Find where the given text appears and provide that cell's center as (x, y) coordinate. 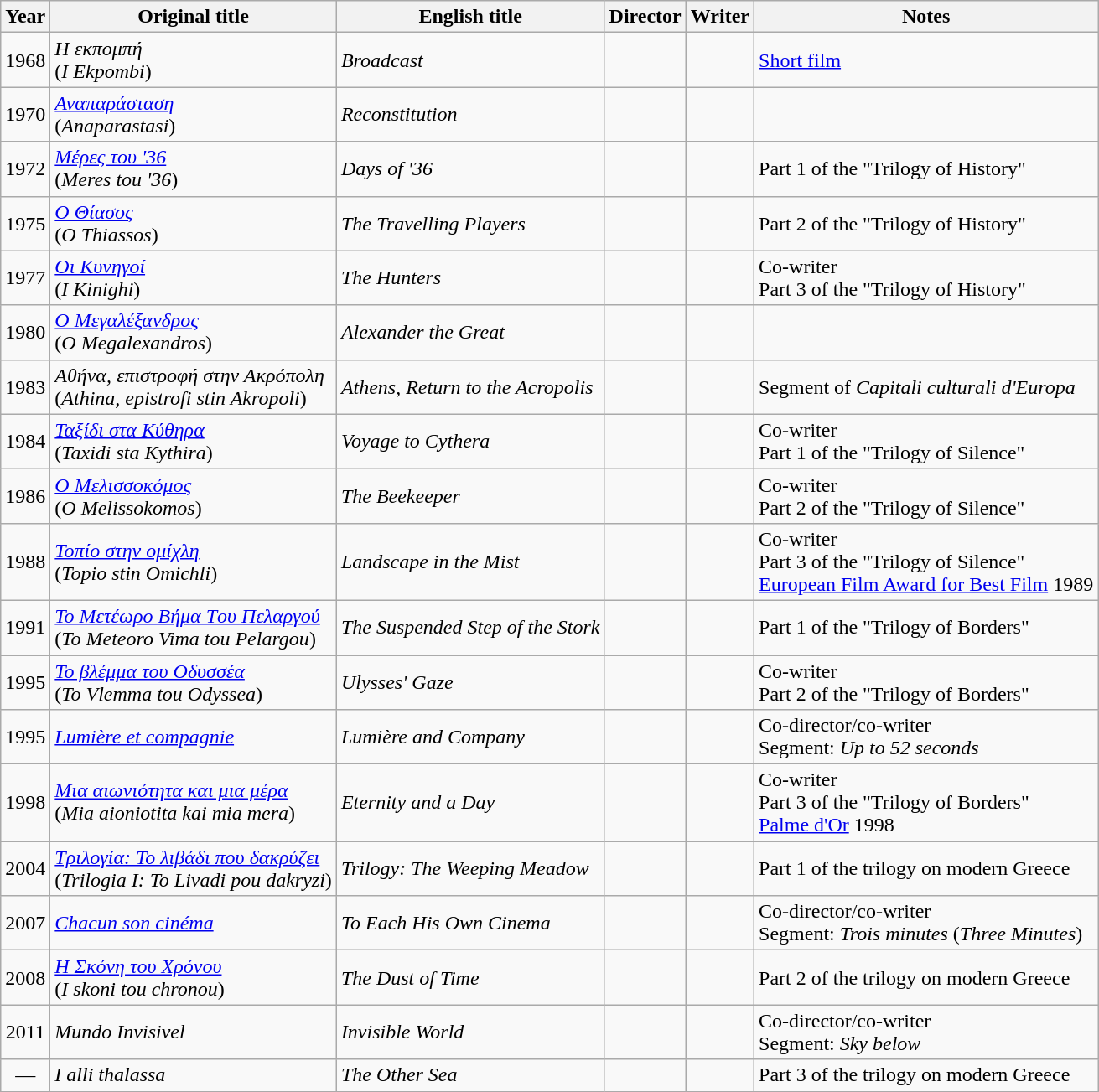
I alli thalassa (194, 1075)
Landscape in the Mist (470, 562)
Invisible World (470, 1032)
Eternity and a Day (470, 803)
2004 (25, 868)
The Other Sea (470, 1075)
1980 (25, 332)
Ο Μελισσοκόμος(O Melissokomos) (194, 496)
Co-writerPart 1 of the "Trilogy of Silence" (926, 441)
Ulysses' Gaze (470, 682)
2011 (25, 1032)
Alexander the Great (470, 332)
Ταξίδι στα Κύθηρα(Taxidi sta Kythira) (194, 441)
Co-director/co-writerSegment: Up to 52 seconds (926, 737)
1983 (25, 387)
Μέρες του '36(Meres tou '36) (194, 169)
Chacun son cinéma (194, 924)
Αθήνα, επιστροφή στην Ακρόπολη(Athina, epistrofi stin Akropoli) (194, 387)
1975 (25, 223)
The Hunters (470, 278)
Co-director/co-writerSegment: Sky below (926, 1032)
Lumière and Company (470, 737)
Μια αιωνιότητα και μια μέρα(Mia aioniotita kai mia mera) (194, 803)
Ο Θίασος(O Thiassos) (194, 223)
Year (25, 17)
Notes (926, 17)
Part 1 of the "Trilogy of Borders" (926, 627)
Part 2 of the "Trilogy of History" (926, 223)
Η εκπομπή(I Ekpombi) (194, 60)
Reconstitution (470, 114)
Αναπαράσταση(Anaparastasi) (194, 114)
Co-director/co-writerSegment: Trois minutes (Three Minutes) (926, 924)
Part 3 of the trilogy on modern Greece (926, 1075)
2007 (25, 924)
Το Mετέωρο Bήμα Tου Πελαργού(To Meteoro Vima tou Pelargou) (194, 627)
Co-writerPart 2 of the "Trilogy of Silence" (926, 496)
The Dust of Time (470, 977)
Mundo Invisivel (194, 1032)
Οι Κυνηγοί(I Kinighi) (194, 278)
Η Σκόνη του Χρόνου(I skoni tou chronou) (194, 977)
Trilogy: The Weeping Meadow (470, 868)
1970 (25, 114)
Part 2 of the trilogy on modern Greece (926, 977)
Co-writerPart 2 of the "Trilogy of Borders" (926, 682)
Τριλογία: Το λιβάδι που δακρύζει(Trilogia I: To Livadi pou dakryzi) (194, 868)
Part 1 of the "Trilogy of History" (926, 169)
1972 (25, 169)
Broadcast (470, 60)
2008 (25, 977)
1998 (25, 803)
Short film (926, 60)
Voyage to Cythera (470, 441)
Athens, Return to the Acropolis (470, 387)
Co-writerPart 3 of the "Trilogy of History" (926, 278)
— (25, 1075)
Ο Μεγαλέξανδρος(O Megalexandros) (194, 332)
1984 (25, 441)
Writer (719, 17)
The Travelling Players (470, 223)
Το βλέμμα του Οδυσσέα(To Vlemma tou Odyssea) (194, 682)
Τοπίο στην ομίχλη(Topio stin Omichli) (194, 562)
1991 (25, 627)
Co-writerPart 3 of the "Trilogy of Borders"Palme d'Or 1998 (926, 803)
Segment of Capitali culturali d'Europa (926, 387)
Days of '36 (470, 169)
English title (470, 17)
1988 (25, 562)
The Beekeeper (470, 496)
Director (645, 17)
Co-writerPart 3 of the "Trilogy of Silence"European Film Award for Best Film 1989 (926, 562)
Original title (194, 17)
1977 (25, 278)
The Suspended Step of the Stork (470, 627)
Part 1 of the trilogy on modern Greece (926, 868)
To Each His Own Cinema (470, 924)
1968 (25, 60)
1986 (25, 496)
Lumière et compagnie (194, 737)
